Locate the cell with the specified text and output its (X, Y) center coordinate. 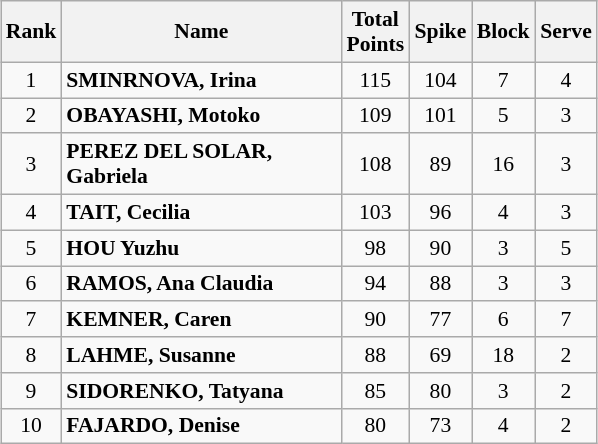
85 (375, 390)
94 (375, 284)
9 (32, 390)
109 (375, 116)
89 (440, 164)
16 (504, 164)
SMINRNOVA, Irina (201, 80)
1 (32, 80)
RAMOS, Ana Claudia (201, 284)
77 (440, 319)
8 (32, 355)
Name (201, 32)
Total Points (375, 32)
18 (504, 355)
108 (375, 164)
Block (504, 32)
10 (32, 426)
Serve (566, 32)
Rank (32, 32)
98 (375, 248)
PEREZ DEL SOLAR, Gabriela (201, 164)
96 (440, 212)
104 (440, 80)
101 (440, 116)
69 (440, 355)
73 (440, 426)
SIDORENKO, Tatyana (201, 390)
HOU Yuzhu (201, 248)
OBAYASHI, Motoko (201, 116)
TAIT, Cecilia (201, 212)
FAJARDO, Denise (201, 426)
LAHME, Susanne (201, 355)
115 (375, 80)
103 (375, 212)
Spike (440, 32)
KEMNER, Caren (201, 319)
